For the text-containing cell, return its midpoint in [x, y] coordinate format. 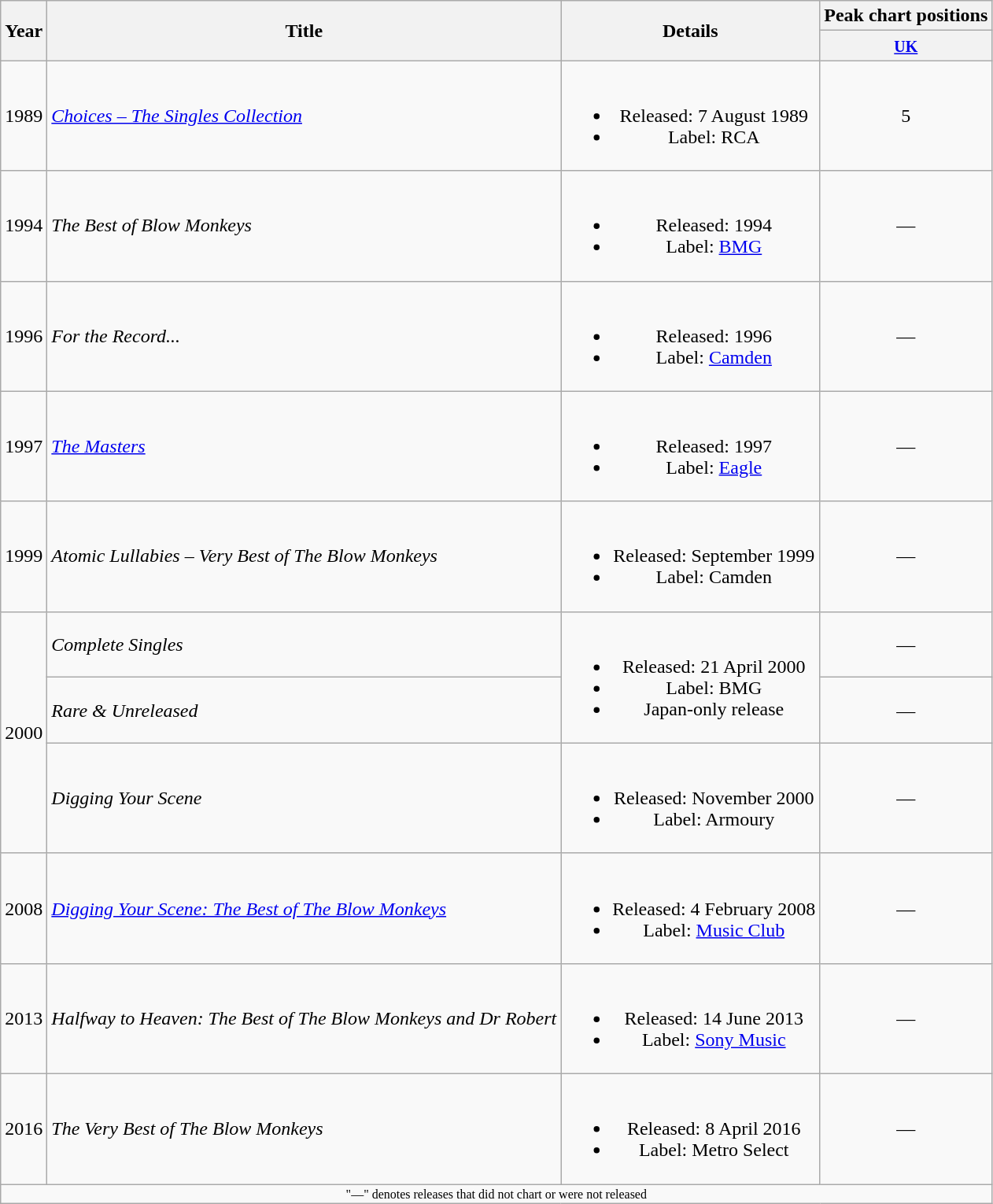
Rare & Unreleased [304, 711]
Released: 21 April 2000Label: BMGJapan-only release [691, 677]
2008 [24, 908]
Released: 4 February 2008Label: Music Club [691, 908]
Digging Your Scene: The Best of The Blow Monkeys [304, 908]
2000 [24, 732]
The Best of Blow Monkeys [304, 226]
Released: November 2000Label: Armoury [691, 798]
Title [304, 31]
Released: September 1999Label: Camden [691, 556]
"—" denotes releases that did not chart or were not released [496, 1193]
Released: 7 August 1989Label: RCA [691, 116]
Released: 1997Label: Eagle [691, 446]
Released: 8 April 2016Label: Metro Select [691, 1128]
Released: 14 June 2013Label: Sony Music [691, 1018]
Released: 1996Label: Camden [691, 336]
Peak chart positions [906, 16]
Digging Your Scene [304, 798]
2016 [24, 1128]
Released: 1994Label: BMG [691, 226]
1994 [24, 226]
Complete Singles [304, 644]
The Masters [304, 446]
Details [691, 31]
Atomic Lullabies – Very Best of The Blow Monkeys [304, 556]
1997 [24, 446]
The Very Best of The Blow Monkeys [304, 1128]
Halfway to Heaven: The Best of The Blow Monkeys and Dr Robert [304, 1018]
1989 [24, 116]
Choices – The Singles Collection [304, 116]
1996 [24, 336]
1999 [24, 556]
For the Record... [304, 336]
UK [906, 46]
2013 [24, 1018]
5 [906, 116]
Year [24, 31]
